Output the [X, Y] coordinate of the center of the cell containing the given text.  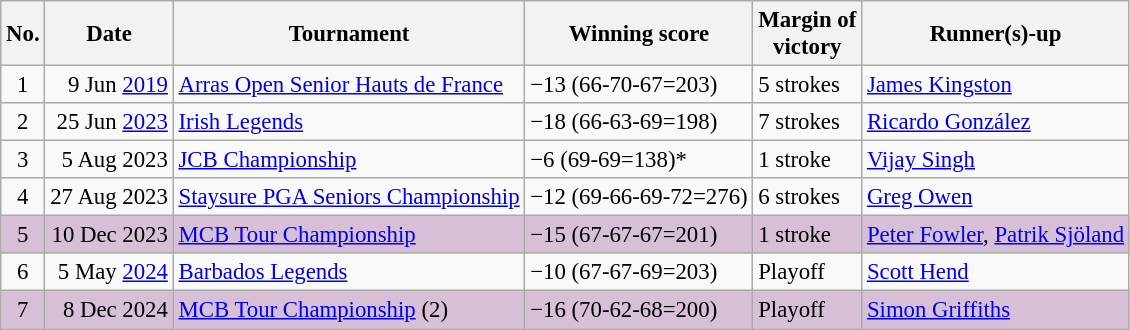
−6 (69-69=138)* [639, 160]
2 [23, 122]
3 [23, 160]
1 [23, 85]
−15 (67-67-67=201) [639, 235]
−18 (66-63-69=198) [639, 122]
9 Jun 2019 [109, 85]
10 Dec 2023 [109, 235]
5 May 2024 [109, 273]
Arras Open Senior Hauts de France [349, 85]
Winning score [639, 34]
James Kingston [996, 85]
Runner(s)-up [996, 34]
Vijay Singh [996, 160]
5 Aug 2023 [109, 160]
Simon Griffiths [996, 310]
7 strokes [808, 122]
5 [23, 235]
−12 (69-66-69-72=276) [639, 197]
Greg Owen [996, 197]
Barbados Legends [349, 273]
4 [23, 197]
Scott Hend [996, 273]
25 Jun 2023 [109, 122]
No. [23, 34]
Peter Fowler, Patrik Sjöland [996, 235]
Margin ofvictory [808, 34]
Date [109, 34]
MCB Tour Championship (2) [349, 310]
27 Aug 2023 [109, 197]
Tournament [349, 34]
−16 (70-62-68=200) [639, 310]
6 [23, 273]
JCB Championship [349, 160]
6 strokes [808, 197]
Irish Legends [349, 122]
5 strokes [808, 85]
−10 (67-67-69=203) [639, 273]
Staysure PGA Seniors Championship [349, 197]
−13 (66-70-67=203) [639, 85]
Ricardo González [996, 122]
MCB Tour Championship [349, 235]
7 [23, 310]
8 Dec 2024 [109, 310]
